Pinpoint the cell where the given text exists, returning its (x, y) midpoint coordinate. 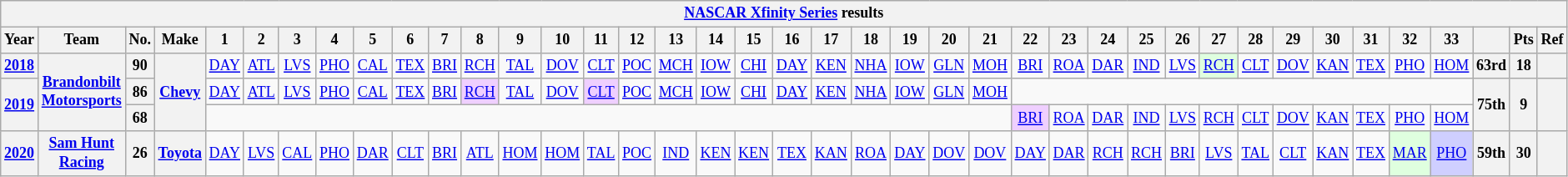
5 (372, 40)
90 (140, 65)
3 (297, 40)
NASCAR Xfinity Series results (784, 13)
MAR (1410, 154)
Team (82, 40)
10 (562, 40)
33 (1451, 40)
11 (601, 40)
24 (1108, 40)
2018 (20, 65)
2019 (20, 104)
22 (1030, 40)
28 (1255, 40)
75th (1491, 104)
25 (1147, 40)
63rd (1491, 65)
32 (1410, 40)
29 (1293, 40)
86 (140, 92)
1 (224, 40)
21 (991, 40)
20 (949, 40)
Sam Hunt Racing (82, 154)
Chevy (180, 92)
17 (831, 40)
27 (1219, 40)
6 (410, 40)
15 (754, 40)
7 (445, 40)
68 (140, 117)
19 (910, 40)
4 (335, 40)
14 (716, 40)
59th (1491, 154)
No. (140, 40)
23 (1069, 40)
16 (792, 40)
13 (676, 40)
2 (261, 40)
Toyota (180, 154)
Brandonbilt Motorsports (82, 92)
8 (480, 40)
12 (637, 40)
31 (1371, 40)
2020 (20, 154)
Pts (1523, 40)
Ref (1552, 40)
Make (180, 40)
Year (20, 40)
